Search for the cell housing the specified text and yield its [X, Y] center coordinate. 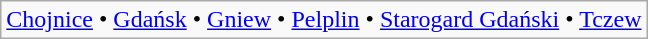
Chojnice • Gdańsk • Gniew • Pelplin • Starogard Gdański • Tczew [324, 20]
